Detect which cell encompasses the target text, then output its [X, Y] center coordinate. 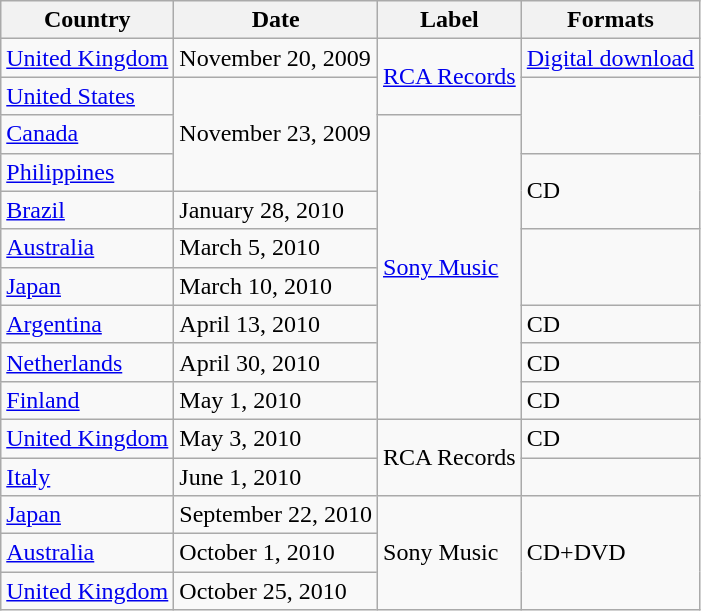
November 20, 2009 [276, 58]
January 28, 2010 [276, 210]
Brazil [88, 210]
May 3, 2010 [276, 438]
June 1, 2010 [276, 477]
Date [276, 20]
May 1, 2010 [276, 400]
Digital download [610, 58]
Label [450, 20]
CD+DVD [610, 553]
April 30, 2010 [276, 362]
Formats [610, 20]
March 5, 2010 [276, 248]
Italy [88, 477]
October 25, 2010 [276, 591]
Finland [88, 400]
March 10, 2010 [276, 286]
Philippines [88, 172]
Argentina [88, 324]
April 13, 2010 [276, 324]
November 23, 2009 [276, 134]
Country [88, 20]
United States [88, 96]
September 22, 2010 [276, 515]
October 1, 2010 [276, 553]
Netherlands [88, 362]
Canada [88, 134]
